From the cell containing the given text, extract its center point as (x, y) coordinate. 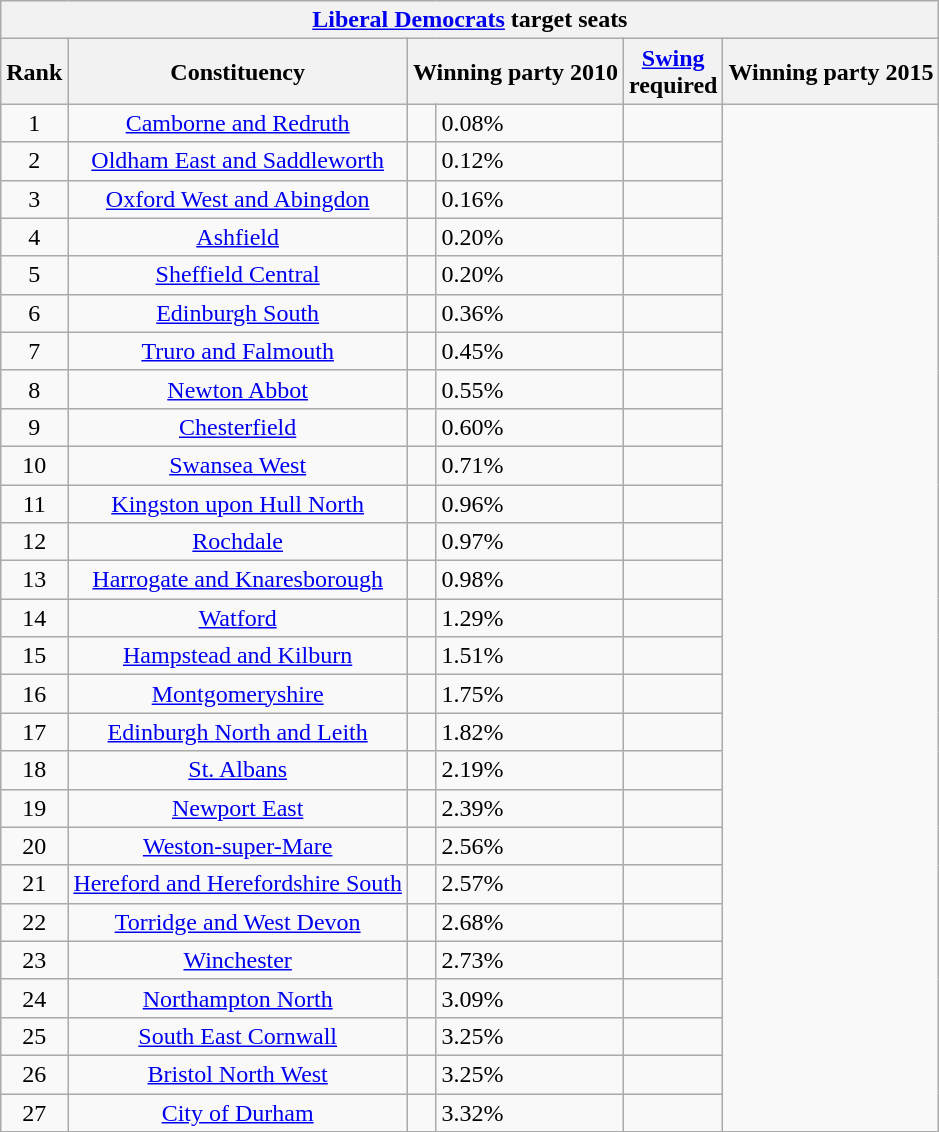
0.08% (530, 123)
Liberal Democrats target seats (470, 20)
2.19% (530, 770)
Rochdale (238, 542)
0.45% (530, 351)
Northampton North (238, 998)
20 (34, 846)
2.56% (530, 846)
Harrogate and Knaresborough (238, 580)
Montgomeryshire (238, 694)
3 (34, 199)
11 (34, 503)
Edinburgh North and Leith (238, 732)
5 (34, 275)
Hampstead and Kilburn (238, 656)
16 (34, 694)
23 (34, 960)
South East Cornwall (238, 1036)
17 (34, 732)
19 (34, 808)
Oxford West and Abingdon (238, 199)
St. Albans (238, 770)
0.16% (530, 199)
0.55% (530, 389)
2.73% (530, 960)
13 (34, 580)
Camborne and Redruth (238, 123)
2.57% (530, 884)
0.98% (530, 580)
12 (34, 542)
1 (34, 123)
27 (34, 1113)
Winning party 2015 (831, 72)
2 (34, 161)
0.12% (530, 161)
Ashfield (238, 237)
21 (34, 884)
1.51% (530, 656)
8 (34, 389)
3.32% (530, 1113)
Swansea West (238, 465)
Hereford and Herefordshire South (238, 884)
Winning party 2010 (515, 72)
Newton Abbot (238, 389)
0.71% (530, 465)
4 (34, 237)
1.82% (530, 732)
2.39% (530, 808)
0.97% (530, 542)
Oldham East and Saddleworth (238, 161)
Watford (238, 618)
25 (34, 1036)
Torridge and West Devon (238, 922)
24 (34, 998)
Bristol North West (238, 1074)
Weston-super-Mare (238, 846)
1.75% (530, 694)
3.09% (530, 998)
1.29% (530, 618)
6 (34, 313)
Rank (34, 72)
Truro and Falmouth (238, 351)
Winchester (238, 960)
15 (34, 656)
0.96% (530, 503)
Swingrequired (673, 72)
22 (34, 922)
Kingston upon Hull North (238, 503)
0.36% (530, 313)
26 (34, 1074)
City of Durham (238, 1113)
10 (34, 465)
14 (34, 618)
7 (34, 351)
Edinburgh South (238, 313)
Constituency (238, 72)
18 (34, 770)
9 (34, 427)
Newport East (238, 808)
2.68% (530, 922)
0.60% (530, 427)
Chesterfield (238, 427)
Sheffield Central (238, 275)
